Output the (x, y) coordinate of the center of the cell containing the given text.  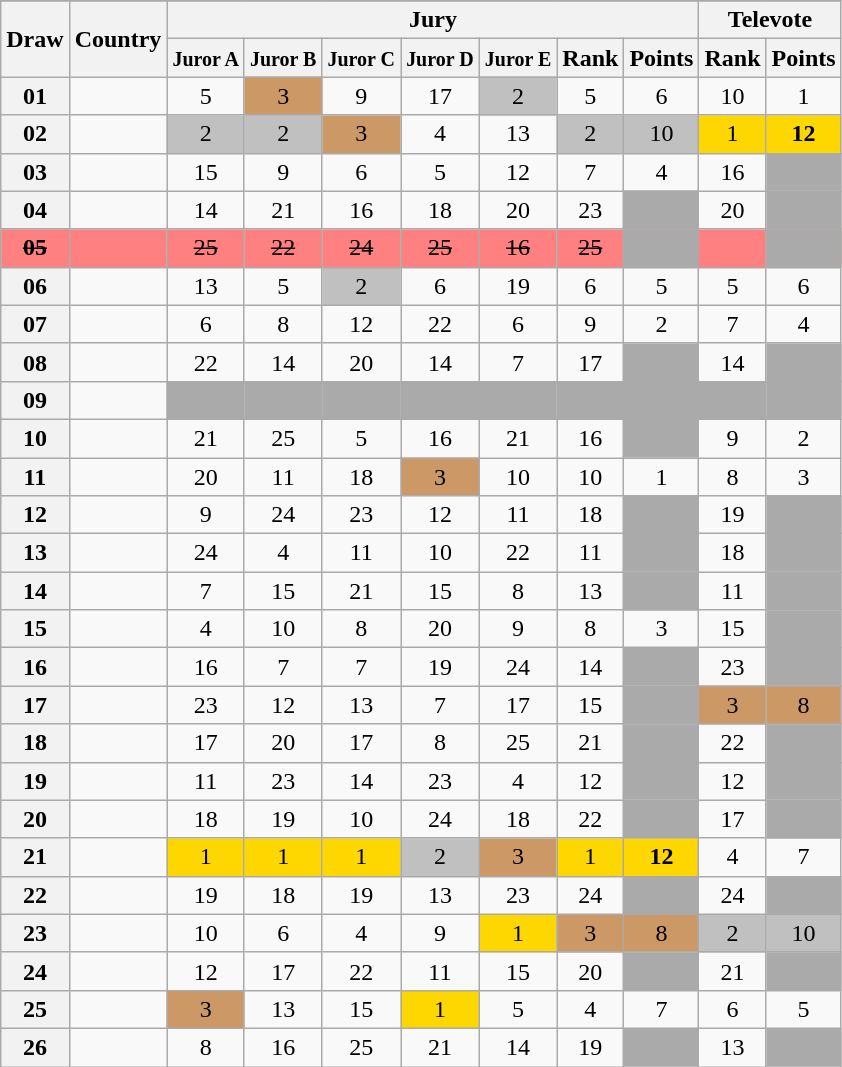
Draw (35, 39)
26 (35, 1047)
03 (35, 172)
Country (118, 39)
Jury (433, 20)
06 (35, 286)
Juror B (283, 58)
04 (35, 210)
02 (35, 134)
07 (35, 324)
09 (35, 400)
Juror D (440, 58)
08 (35, 362)
Juror E (518, 58)
Juror A (206, 58)
05 (35, 248)
Televote (770, 20)
01 (35, 96)
Juror C (362, 58)
